Extract the [x, y] coordinate from the center of the cell holding the provided text.  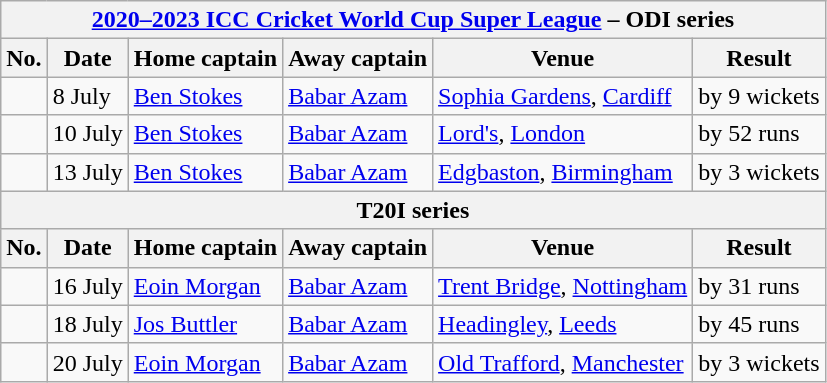
Headingley, Leeds [563, 324]
T20I series [413, 210]
Edgbaston, Birmingham [563, 172]
18 July [88, 324]
by 9 wickets [759, 96]
Sophia Gardens, Cardiff [563, 96]
Old Trafford, Manchester [563, 362]
by 52 runs [759, 134]
Lord's, London [563, 134]
by 31 runs [759, 286]
16 July [88, 286]
Jos Buttler [205, 324]
20 July [88, 362]
8 July [88, 96]
Trent Bridge, Nottingham [563, 286]
by 45 runs [759, 324]
10 July [88, 134]
13 July [88, 172]
2020–2023 ICC Cricket World Cup Super League – ODI series [413, 20]
